Search for the cell housing the specified text and yield its (X, Y) center coordinate. 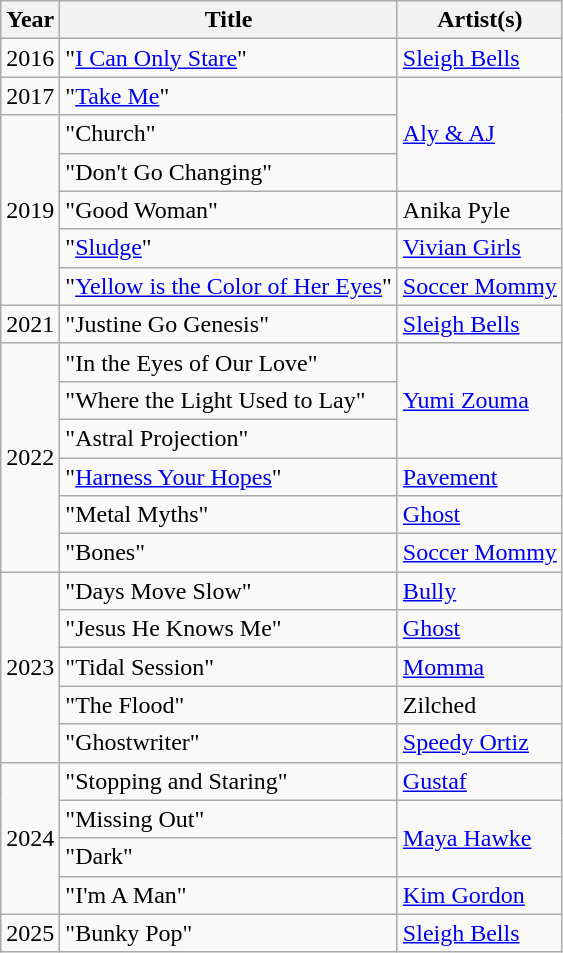
2023 (30, 667)
"In the Eyes of Our Love" (229, 362)
"Astral Projection" (229, 438)
Momma (480, 667)
2022 (30, 457)
"Yellow is the Color of Her Eyes" (229, 286)
2019 (30, 210)
Year (30, 20)
Zilched (480, 705)
"Sludge" (229, 248)
2021 (30, 324)
Maya Hawke (480, 838)
"I'm A Man" (229, 895)
Title (229, 20)
"Ghostwriter" (229, 743)
Aly & AJ (480, 134)
"Take Me" (229, 96)
"Missing Out" (229, 819)
Gustaf (480, 781)
"Where the Light Used to Lay" (229, 400)
2016 (30, 58)
2025 (30, 933)
"The Flood" (229, 705)
Kim Gordon (480, 895)
"I Can Only Stare" (229, 58)
"Justine Go Genesis" (229, 324)
Artist(s) (480, 20)
"Good Woman" (229, 210)
2017 (30, 96)
"Don't Go Changing" (229, 172)
"Stopping and Staring" (229, 781)
Speedy Ortiz (480, 743)
"Bones" (229, 553)
Bully (480, 591)
Vivian Girls (480, 248)
Pavement (480, 477)
2024 (30, 838)
"Bunky Pop" (229, 933)
Anika Pyle (480, 210)
"Jesus He Knows Me" (229, 629)
"Tidal Session" (229, 667)
"Dark" (229, 857)
"Church" (229, 134)
"Days Move Slow" (229, 591)
"Metal Myths" (229, 515)
"Harness Your Hopes" (229, 477)
Yumi Zouma (480, 400)
